Determine the (X, Y) coordinate at the center of the cell enclosing the given text.  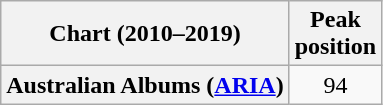
Chart (2010–2019) (145, 34)
Peakposition (335, 34)
94 (335, 85)
Australian Albums (ARIA) (145, 85)
